Pinpoint the cell where the given text exists, returning its [x, y] midpoint coordinate. 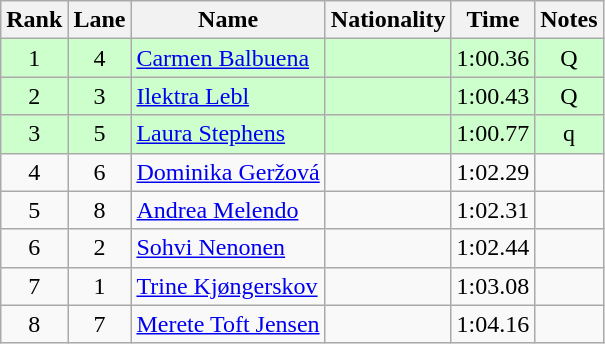
1:02.44 [493, 248]
Time [493, 20]
Sohvi Nenonen [228, 248]
Laura Stephens [228, 134]
Notes [569, 20]
1:04.16 [493, 324]
Trine Kjøngerskov [228, 286]
Carmen Balbuena [228, 58]
Dominika Geržová [228, 172]
Nationality [388, 20]
1:00.36 [493, 58]
1:02.31 [493, 210]
Rank [34, 20]
1:03.08 [493, 286]
Merete Toft Jensen [228, 324]
Ilektra Lebl [228, 96]
1:00.43 [493, 96]
q [569, 134]
1:02.29 [493, 172]
Name [228, 20]
Lane [100, 20]
Andrea Melendo [228, 210]
1:00.77 [493, 134]
